Return the [X, Y] coordinate for the center point of the cell that contains the specified text.  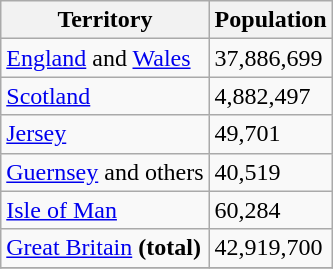
Territory [105, 20]
Scotland [105, 96]
4,882,497 [270, 96]
Jersey [105, 134]
42,919,700 [270, 248]
40,519 [270, 172]
60,284 [270, 210]
49,701 [270, 134]
Great Britain (total) [105, 248]
Population [270, 20]
Guernsey and others [105, 172]
England and Wales [105, 58]
37,886,699 [270, 58]
Isle of Man [105, 210]
